Identify which cell holds the provided text, then report its (X, Y) central coordinate. 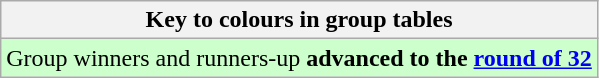
Group winners and runners-up advanced to the round of 32 (300, 58)
Key to colours in group tables (300, 20)
